Extract the [x, y] coordinate from the center of the cell holding the provided text.  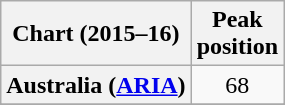
Australia (ARIA) [96, 85]
Chart (2015–16) [96, 34]
Peakposition [237, 34]
68 [237, 85]
